Return [x, y] of the center of cell containing provided text 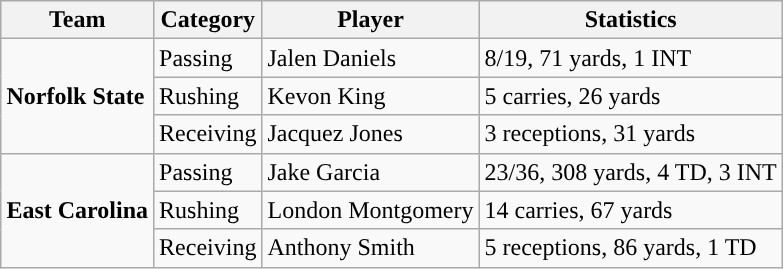
London Montgomery [370, 210]
Jake Garcia [370, 172]
East Carolina [78, 210]
14 carries, 67 yards [630, 210]
Kevon King [370, 96]
3 receptions, 31 yards [630, 134]
Jacquez Jones [370, 134]
Norfolk State [78, 96]
5 carries, 26 yards [630, 96]
Statistics [630, 20]
Team [78, 20]
5 receptions, 86 yards, 1 TD [630, 248]
23/36, 308 yards, 4 TD, 3 INT [630, 172]
Player [370, 20]
Category [208, 20]
Anthony Smith [370, 248]
Jalen Daniels [370, 58]
8/19, 71 yards, 1 INT [630, 58]
